Pinpoint the cell where the given text exists, returning its [X, Y] midpoint coordinate. 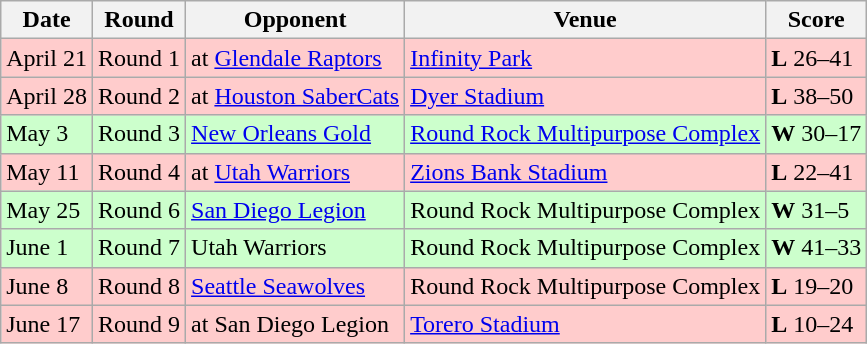
W 31–5 [816, 210]
L 26–41 [816, 58]
May 25 [47, 210]
June 17 [47, 324]
L 19–20 [816, 286]
Opponent [296, 20]
Round 2 [138, 96]
San Diego Legion [296, 210]
L 38–50 [816, 96]
L 22–41 [816, 172]
April 21 [47, 58]
L 10–24 [816, 324]
at San Diego Legion [296, 324]
W 30–17 [816, 134]
Torero Stadium [586, 324]
Round 4 [138, 172]
W 41–33 [816, 248]
Venue [586, 20]
at Houston SaberCats [296, 96]
Score [816, 20]
Seattle Seawolves [296, 286]
Round 8 [138, 286]
Round 3 [138, 134]
Round 7 [138, 248]
April 28 [47, 96]
June 1 [47, 248]
New Orleans Gold [296, 134]
Round 1 [138, 58]
Zions Bank Stadium [586, 172]
June 8 [47, 286]
Dyer Stadium [586, 96]
Infinity Park [586, 58]
Date [47, 20]
Round [138, 20]
at Glendale Raptors [296, 58]
at Utah Warriors [296, 172]
May 11 [47, 172]
Round 9 [138, 324]
Round 6 [138, 210]
Utah Warriors [296, 248]
May 3 [47, 134]
